Capture the cell that displays the provided text and extract its [X, Y] central coordinate. 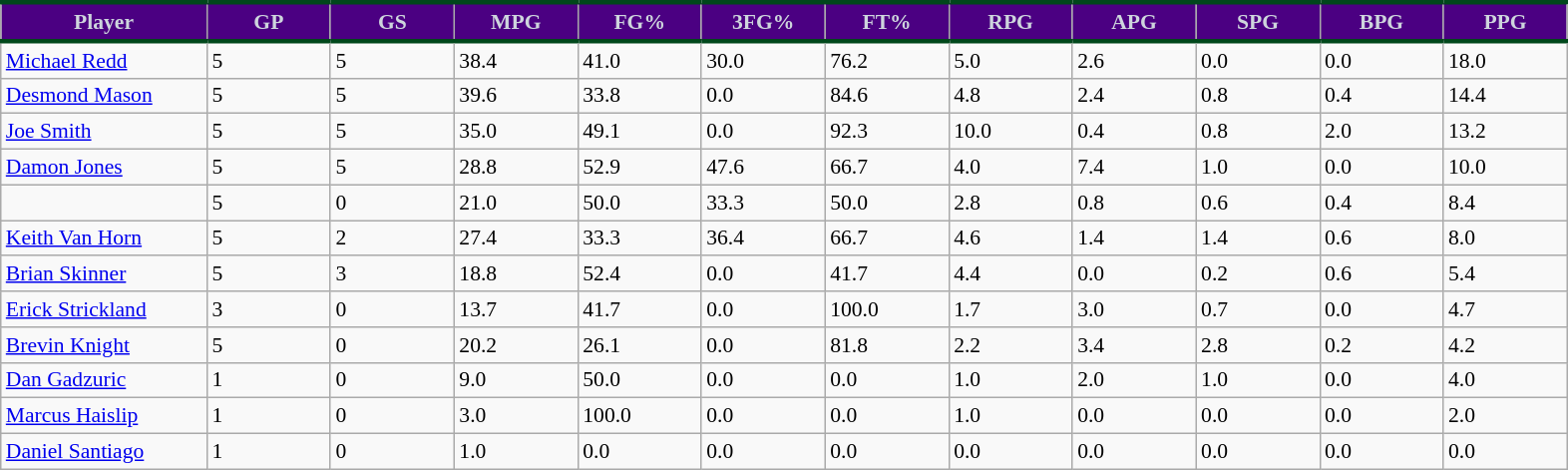
76.2 [887, 60]
39.6 [516, 96]
Desmond Mason [104, 96]
PPG [1505, 22]
2.6 [1134, 60]
4.6 [1010, 238]
4.4 [1010, 274]
20.2 [516, 345]
21.0 [516, 203]
Dan Gadzuric [104, 380]
2.4 [1134, 96]
2 [392, 238]
52.9 [639, 168]
Marcus Haislip [104, 416]
47.6 [763, 168]
5.4 [1505, 274]
81.8 [887, 345]
92.3 [887, 132]
SPG [1258, 22]
13.7 [516, 309]
5.0 [1010, 60]
Joe Smith [104, 132]
3.4 [1134, 345]
38.4 [516, 60]
84.6 [887, 96]
33.8 [639, 96]
GP [268, 22]
9.0 [516, 380]
Brian Skinner [104, 274]
35.0 [516, 132]
MPG [516, 22]
FG% [639, 22]
4.7 [1505, 309]
13.2 [1505, 132]
3FG% [763, 22]
8.4 [1505, 203]
Daniel Santiago [104, 452]
18.8 [516, 274]
GS [392, 22]
Damon Jones [104, 168]
0.7 [1258, 309]
18.0 [1505, 60]
FT% [887, 22]
Brevin Knight [104, 345]
8.0 [1505, 238]
14.4 [1505, 96]
Erick Strickland [104, 309]
BPG [1381, 22]
30.0 [763, 60]
APG [1134, 22]
26.1 [639, 345]
41.0 [639, 60]
7.4 [1134, 168]
52.4 [639, 274]
36.4 [763, 238]
1.7 [1010, 309]
Player [104, 22]
4.2 [1505, 345]
4.8 [1010, 96]
Keith Van Horn [104, 238]
RPG [1010, 22]
49.1 [639, 132]
2.2 [1010, 345]
27.4 [516, 238]
Michael Redd [104, 60]
28.8 [516, 168]
